Extract the [x, y] coordinate from the center of the cell holding the provided text.  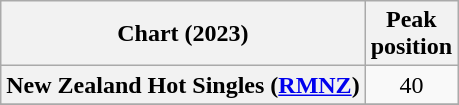
40 [411, 85]
Chart (2023) [183, 34]
New Zealand Hot Singles (RMNZ) [183, 85]
Peakposition [411, 34]
